Determine the (X, Y) coordinate at the center of the cell enclosing the given text.  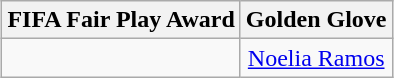
Noelia Ramos (316, 58)
FIFA Fair Play Award (121, 20)
Golden Glove (316, 20)
